Pinpoint the cell where the given text exists, returning its (X, Y) midpoint coordinate. 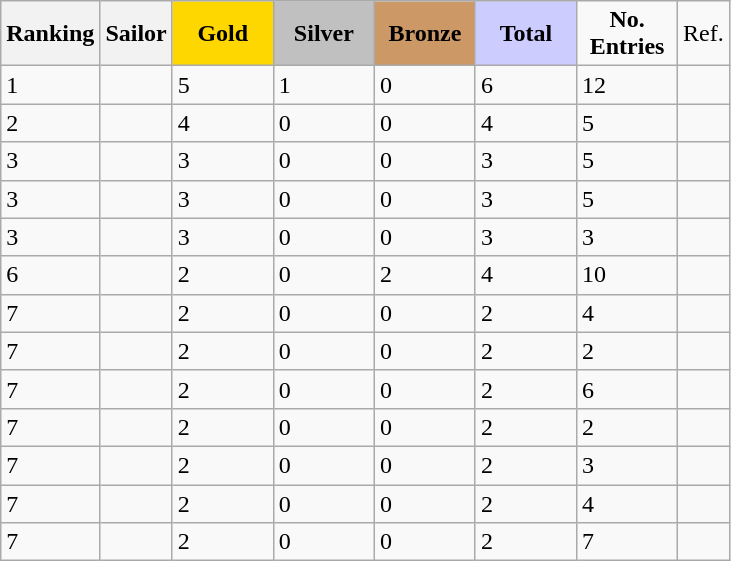
Silver (324, 34)
Ranking (50, 34)
Sailor (136, 34)
Gold (222, 34)
Total (526, 34)
12 (628, 85)
10 (628, 275)
Bronze (424, 34)
Ref. (704, 34)
No. Entries (628, 34)
